Search for the cell housing the specified text and yield its (X, Y) center coordinate. 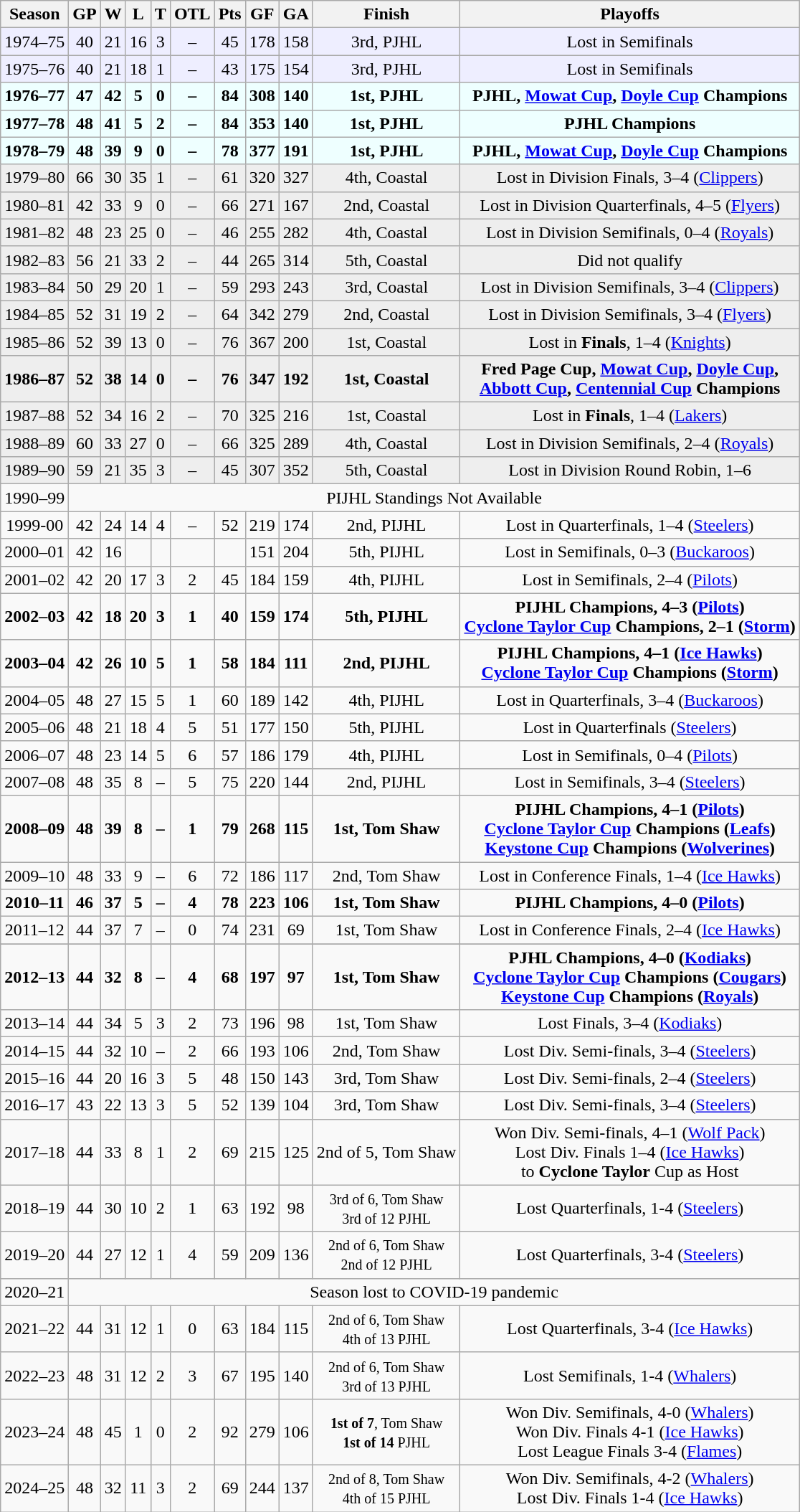
1988–89 (34, 443)
200 (295, 342)
179 (295, 755)
223 (262, 903)
215 (262, 1152)
Lost in Division Quarterfinals, 4–5 (Flyers) (629, 205)
209 (262, 1255)
Lost in Division Semifinals, 2–4 (Royals) (629, 443)
308 (262, 96)
Lost in Semifinals, 0–4 (Pilots) (629, 755)
1978–79 (34, 151)
2005–06 (34, 727)
Lost Quarterfinals, 1-4 (Steelers) (629, 1208)
PIJHL Standings Not Available (434, 498)
125 (295, 1152)
1982–83 (34, 260)
50 (85, 287)
72 (229, 876)
Lost in Finals, 1–4 (Lakers) (629, 416)
2022–23 (34, 1376)
189 (262, 700)
PIJHL Champions, 4–1 (Ice Hawks)Cyclone Taylor Cup Champions (Storm) (629, 663)
25 (138, 232)
75 (229, 782)
2006–07 (34, 755)
1983–84 (34, 287)
57 (229, 755)
Lost in Semifinals, 3–4 (Steelers) (629, 782)
Lost in Division Semifinals, 0–4 (Royals) (629, 232)
265 (262, 260)
289 (295, 443)
1985–86 (34, 342)
68 (229, 977)
1977–78 (34, 123)
167 (295, 205)
22 (113, 1105)
220 (262, 782)
2003–04 (34, 663)
111 (295, 663)
OTL (192, 14)
2024–25 (34, 1488)
GP (85, 14)
7 (138, 930)
Lost Finals, 3–4 (Kodiaks) (629, 1024)
377 (262, 151)
1975–76 (34, 69)
2nd of 6, Tom Shaw4th of 13 PJHL (386, 1328)
2017–18 (34, 1152)
2001–02 (34, 580)
367 (262, 342)
Lost in Conference Finals, 1–4 (Ice Hawks) (629, 876)
255 (262, 232)
26 (113, 663)
PJHL Champions (629, 123)
2019–20 (34, 1255)
1986–87 (34, 379)
Did not qualify (629, 260)
2013–14 (34, 1024)
73 (229, 1024)
175 (262, 69)
2009–10 (34, 876)
117 (295, 876)
143 (295, 1078)
PIJHL Champions, 4–0 (Pilots) (629, 903)
2023–24 (34, 1432)
Lost Semifinals, 1-4 (Whalers) (629, 1376)
Lost Quarterfinals, 3-4 (Steelers) (629, 1255)
243 (295, 287)
3rd of 6, Tom Shaw3rd of 12 PJHL (386, 1208)
79 (229, 828)
Finish (386, 14)
1989–90 (34, 471)
293 (262, 287)
2018–19 (34, 1208)
56 (85, 260)
74 (229, 930)
271 (262, 205)
67 (229, 1376)
Lost in Quarterfinals (Steelers) (629, 727)
Lost in Finals, 1–4 (Knights) (629, 342)
Lost in Division Round Robin, 1–6 (629, 471)
104 (295, 1105)
97 (295, 977)
29 (113, 287)
353 (262, 123)
352 (295, 471)
219 (262, 525)
197 (262, 977)
Lost in Semifinals, 2–4 (Pilots) (629, 580)
2011–12 (34, 930)
327 (295, 178)
41 (113, 123)
244 (262, 1488)
Lost Div. Semi-finals, 2–4 (Steelers) (629, 1078)
2000–01 (34, 552)
Won Div. Semifinals, 4-0 (Whalers)Won Div. Finals 4-1 (Ice Hawks)Lost League Finals 3-4 (Flames) (629, 1432)
2002–03 (34, 617)
W (113, 14)
2010–11 (34, 903)
47 (85, 96)
Season lost to COVID-19 pandemic (434, 1292)
PIJHL Champions, 4–3 (Pilots)Cyclone Taylor Cup Champions, 2–1 (Storm) (629, 617)
1987–88 (34, 416)
1984–85 (34, 314)
Fred Page Cup, Mowat Cup, Doyle Cup, Abbott Cup, Centennial Cup Champions (629, 379)
L (138, 14)
58 (229, 663)
2012–13 (34, 977)
231 (262, 930)
17 (138, 580)
3rd, Coastal (386, 287)
Won Div. Semifinals, 4-2 (Whalers)Lost Div. Finals 1-4 (Ice Hawks) (629, 1488)
2008–09 (34, 828)
139 (262, 1105)
1st of 7, Tom Shaw1st of 14 PJHL (386, 1432)
2020–21 (34, 1292)
24 (113, 525)
191 (295, 151)
Lost in Semifinals, 0–3 (Buckaroos) (629, 552)
Pts (229, 14)
15 (138, 700)
92 (229, 1432)
70 (229, 416)
GF (262, 14)
144 (295, 782)
Lost in Conference Finals, 2–4 (Ice Hawks) (629, 930)
Lost in Division Semifinals, 3–4 (Flyers) (629, 314)
151 (262, 552)
1990–99 (34, 498)
Lost in Division Semifinals, 3–4 (Clippers) (629, 287)
PIJHL Champions, 4–1 (Pilots)Cyclone Taylor Cup Champions (Leafs)Keystone Cup Champions (Wolverines) (629, 828)
136 (295, 1255)
2nd of 8, Tom Shaw4th of 15 PJHL (386, 1488)
51 (229, 727)
64 (229, 314)
1981–82 (34, 232)
Lost Quarterfinals, 3-4 (Ice Hawks) (629, 1328)
195 (262, 1376)
GA (295, 14)
2015–16 (34, 1078)
137 (295, 1488)
282 (295, 232)
2021–22 (34, 1328)
268 (262, 828)
1976–77 (34, 96)
307 (262, 471)
320 (262, 178)
2nd of 6, Tom Shaw3rd of 13 PJHL (386, 1376)
61 (229, 178)
158 (295, 42)
1974–75 (34, 42)
19 (138, 314)
1999-00 (34, 525)
38 (113, 379)
178 (262, 42)
2004–05 (34, 700)
Season (34, 14)
Lost in Quarterfinals, 3–4 (Buckaroos) (629, 700)
1980–81 (34, 205)
193 (262, 1051)
1979–80 (34, 178)
142 (295, 700)
204 (295, 552)
Playoffs (629, 14)
314 (295, 260)
196 (262, 1024)
342 (262, 314)
2nd of 5, Tom Shaw (386, 1152)
T (161, 14)
216 (295, 416)
2nd of 6, Tom Shaw2nd of 12 PJHL (386, 1255)
11 (138, 1488)
Won Div. Semi-finals, 4–1 (Wolf Pack)Lost Div. Finals 1–4 (Ice Hawks)to Cyclone Taylor Cup as Host (629, 1152)
2014–15 (34, 1051)
177 (262, 727)
154 (295, 69)
2007–08 (34, 782)
347 (262, 379)
Lost in Quarterfinals, 1–4 (Steelers) (629, 525)
Lost in Division Finals, 3–4 (Clippers) (629, 178)
2016–17 (34, 1105)
PJHL Champions, 4–0 (Kodiaks)Cyclone Taylor Cup Champions (Cougars)Keystone Cup Champions (Royals) (629, 977)
